Extract the [x, y] coordinate from the center of the cell holding the provided text.  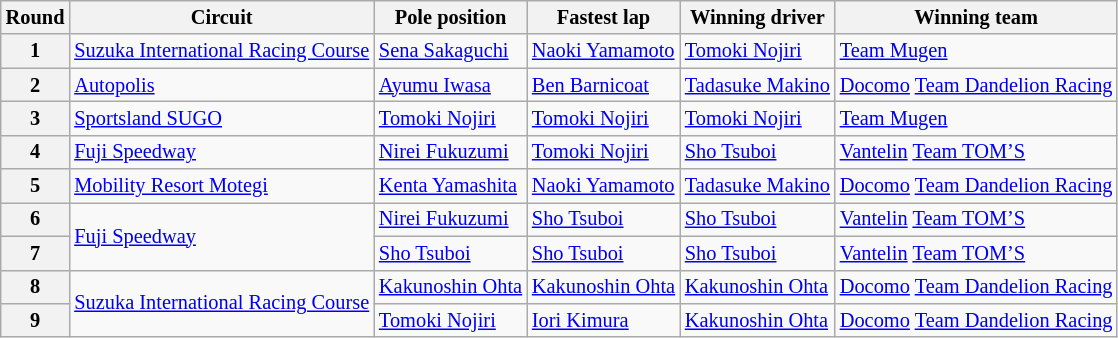
Autopolis [222, 85]
6 [36, 219]
Fastest lap [604, 17]
2 [36, 85]
Kenta Yamashita [450, 186]
Iori Kimura [604, 320]
9 [36, 320]
Winning team [976, 17]
Sportsland SUGO [222, 118]
5 [36, 186]
4 [36, 152]
7 [36, 253]
8 [36, 287]
Ayumu Iwasa [450, 85]
Ben Barnicoat [604, 85]
Winning driver [758, 17]
Pole position [450, 17]
Sena Sakaguchi [450, 51]
Mobility Resort Motegi [222, 186]
Round [36, 17]
3 [36, 118]
Circuit [222, 17]
1 [36, 51]
